Scan for the cell matching the given text and deliver its (X, Y) coordinate at center. 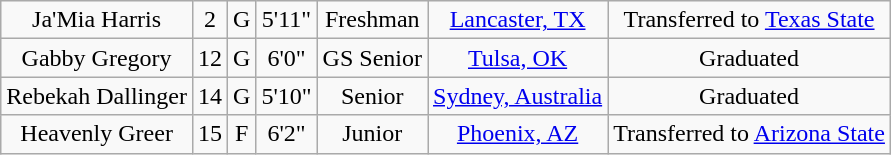
Tulsa, OK (518, 58)
Gabby Gregory (97, 58)
Senior (372, 96)
GS Senior (372, 58)
Phoenix, AZ (518, 134)
Heavenly Greer (97, 134)
Ja'Mia Harris (97, 20)
5'10" (286, 96)
6'0" (286, 58)
Freshman (372, 20)
Transferred to Arizona State (750, 134)
Junior (372, 134)
15 (210, 134)
12 (210, 58)
14 (210, 96)
Transferred to Texas State (750, 20)
Lancaster, TX (518, 20)
6'2" (286, 134)
2 (210, 20)
F (241, 134)
5'11" (286, 20)
Sydney, Australia (518, 96)
Rebekah Dallinger (97, 96)
